Identify which cell holds the provided text, then report its (X, Y) central coordinate. 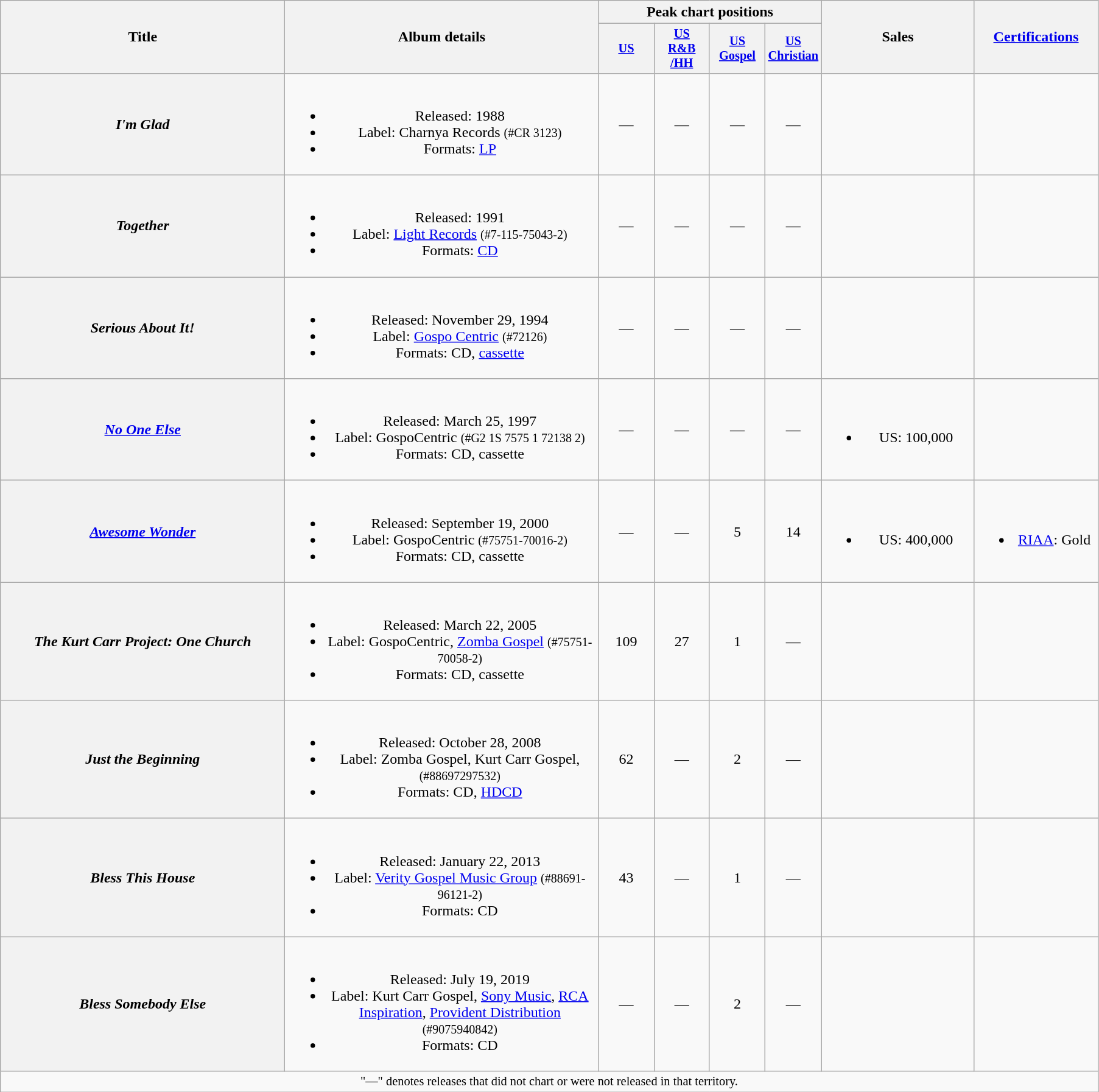
USChristian (793, 49)
Bless This House (142, 878)
The Kurt Carr Project: One Church (142, 641)
Album details (442, 37)
Peak chart positions (710, 12)
"—" denotes releases that did not chart or were not released in that territory. (549, 1082)
No One Else (142, 430)
Released: July 19, 2019Label: Kurt Carr Gospel, Sony Music, RCA Inspiration, Provident Distribution (#9075940842)Formats: CD (442, 1004)
Bless Somebody Else (142, 1004)
Released: November 29, 1994Label: Gospo Centric (#72126)Formats: CD, cassette (442, 328)
Sales (897, 37)
27 (682, 641)
Certifications (1036, 37)
Released: October 28, 2008Label: Zomba Gospel, Kurt Carr Gospel, (#88697297532)Formats: CD, HDCD (442, 759)
Released: January 22, 2013Label: Verity Gospel Music Group (#88691-96121-2)Formats: CD (442, 878)
USGospel (737, 49)
Released: March 22, 2005Label: GospoCentric, Zomba Gospel (#75751-70058-2)Formats: CD, cassette (442, 641)
US: 400,000 (897, 531)
43 (626, 878)
Released: 1991Label: Light Records (#7-115-75043-2)Formats: CD (442, 227)
Released: 1988Label: Charnya Records (#CR 3123)Formats: LP (442, 124)
I'm Glad (142, 124)
Released: September 19, 2000Label: GospoCentric (#75751-70016-2)Formats: CD, cassette (442, 531)
USR&B/HH (682, 49)
US (626, 49)
Just the Beginning (142, 759)
US: 100,000 (897, 430)
62 (626, 759)
Awesome Wonder (142, 531)
14 (793, 531)
5 (737, 531)
Title (142, 37)
Serious About It! (142, 328)
Released: March 25, 1997Label: GospoCentric (#G2 1S 7575 1 72138 2)Formats: CD, cassette (442, 430)
109 (626, 641)
Together (142, 227)
RIAA: Gold (1036, 531)
